Return the [X, Y] coordinate for the center point of the cell that contains the specified text.  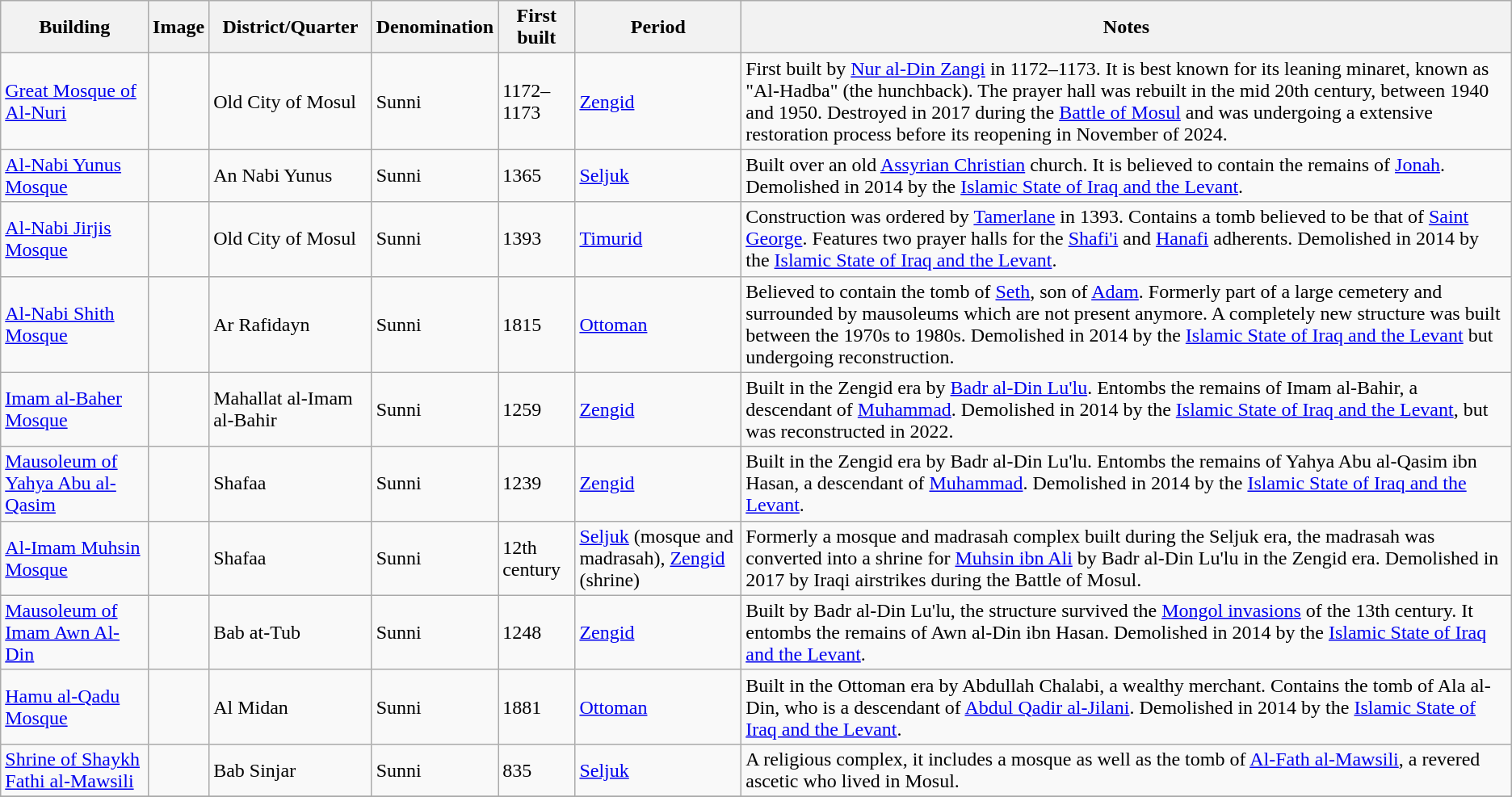
Building [74, 27]
1815 [536, 325]
1239 [536, 484]
Hamu al-Qadu Mosque [74, 707]
District/Quarter [291, 27]
Period [658, 27]
Al Midan [291, 707]
First built [536, 27]
Bab at-Tub [291, 632]
Great Mosque of Al-Nuri [74, 102]
Ar Rafidayn [291, 325]
1259 [536, 409]
1365 [536, 176]
An Nabi Yunus [291, 176]
Seljuk (mosque and madrasah), Zengid (shrine) [658, 558]
Timurid [658, 239]
1393 [536, 239]
Mausoleum of Yahya Abu al-Qasim [74, 484]
Shrine of Shaykh Fathi al-Mawsili [74, 770]
1881 [536, 707]
Mausoleum of Imam Awn Al-Din [74, 632]
Al-Nabi Shith Mosque [74, 325]
1248 [536, 632]
12th century [536, 558]
Al-Imam Muhsin Mosque [74, 558]
Al-Nabi Yunus Mosque [74, 176]
Bab Sinjar [291, 770]
Mahallat al-Imam al-Bahir [291, 409]
Denomination [435, 27]
Image [179, 27]
1172–1173 [536, 102]
Imam al-Baher Mosque [74, 409]
Al-Nabi Jirjis Mosque [74, 239]
Notes [1127, 27]
835 [536, 770]
A religious complex, it includes a mosque as well as the tomb of Al-Fath al-Mawsili, a revered ascetic who lived in Mosul. [1127, 770]
